Find where the given text appears and provide that cell's center as [x, y] coordinate. 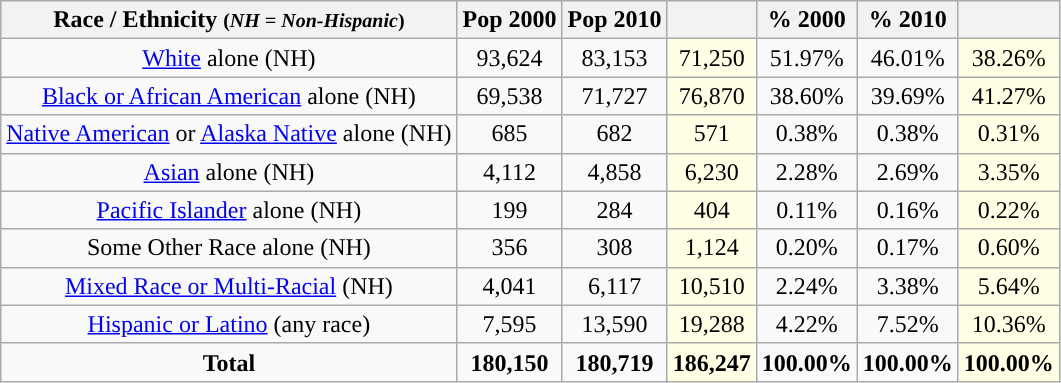
51.97% [806, 58]
71,250 [712, 58]
Native American or Alaska Native alone (NH) [229, 134]
2.24% [806, 286]
38.60% [806, 96]
0.31% [1008, 134]
69,538 [510, 96]
0.16% [908, 210]
41.27% [1008, 96]
10.36% [1008, 324]
Mixed Race or Multi-Racial (NH) [229, 286]
Pop 2000 [510, 20]
180,150 [510, 362]
4.22% [806, 324]
Hispanic or Latino (any race) [229, 324]
3.38% [908, 286]
0.60% [1008, 248]
38.26% [1008, 58]
Black or African American alone (NH) [229, 96]
4,858 [614, 172]
0.22% [1008, 210]
3.35% [1008, 172]
46.01% [908, 58]
2.69% [908, 172]
10,510 [712, 286]
Total [229, 362]
284 [614, 210]
4,041 [510, 286]
0.11% [806, 210]
404 [712, 210]
308 [614, 248]
1,124 [712, 248]
6,117 [614, 286]
19,288 [712, 324]
Pop 2010 [614, 20]
6,230 [712, 172]
4,112 [510, 172]
83,153 [614, 58]
% 2010 [908, 20]
39.69% [908, 96]
71,727 [614, 96]
Asian alone (NH) [229, 172]
Pacific Islander alone (NH) [229, 210]
Race / Ethnicity (NH = Non-Hispanic) [229, 20]
0.20% [806, 248]
2.28% [806, 172]
7,595 [510, 324]
186,247 [712, 362]
% 2000 [806, 20]
White alone (NH) [229, 58]
5.64% [1008, 286]
93,624 [510, 58]
13,590 [614, 324]
180,719 [614, 362]
571 [712, 134]
7.52% [908, 324]
76,870 [712, 96]
0.17% [908, 248]
685 [510, 134]
Some Other Race alone (NH) [229, 248]
199 [510, 210]
356 [510, 248]
682 [614, 134]
